Capture the cell that displays the provided text and extract its (x, y) central coordinate. 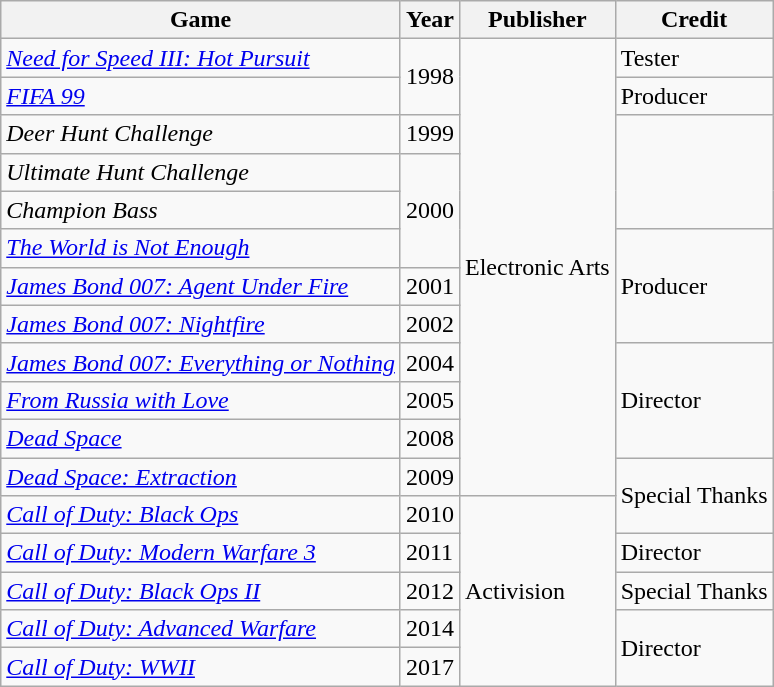
2017 (430, 667)
Call of Duty: Modern Warfare 3 (201, 553)
Need for Speed III: Hot Pursuit (201, 58)
Dead Space: Extraction (201, 477)
2004 (430, 362)
2008 (430, 438)
Year (430, 20)
2014 (430, 629)
2001 (430, 286)
Call of Duty: Black Ops II (201, 591)
James Bond 007: Nightfire (201, 324)
Call of Duty: Advanced Warfare (201, 629)
Activision (537, 591)
From Russia with Love (201, 400)
James Bond 007: Everything or Nothing (201, 362)
Tester (694, 58)
2005 (430, 400)
The World is Not Enough (201, 248)
1999 (430, 134)
Game (201, 20)
FIFA 99 (201, 96)
2011 (430, 553)
2009 (430, 477)
Dead Space (201, 438)
2010 (430, 515)
Ultimate Hunt Challenge (201, 172)
2012 (430, 591)
1998 (430, 77)
2000 (430, 210)
Call of Duty: WWII (201, 667)
Call of Duty: Black Ops (201, 515)
James Bond 007: Agent Under Fire (201, 286)
Champion Bass (201, 210)
Electronic Arts (537, 268)
2002 (430, 324)
Deer Hunt Challenge (201, 134)
Credit (694, 20)
Publisher (537, 20)
